Detect which cell encompasses the target text, then output its [x, y] center coordinate. 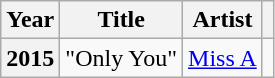
Year [30, 20]
Artist [223, 20]
Title [122, 20]
Miss A [223, 58]
2015 [30, 58]
"Only You" [122, 58]
